Extract the (x, y) coordinate from the center of the cell holding the provided text.  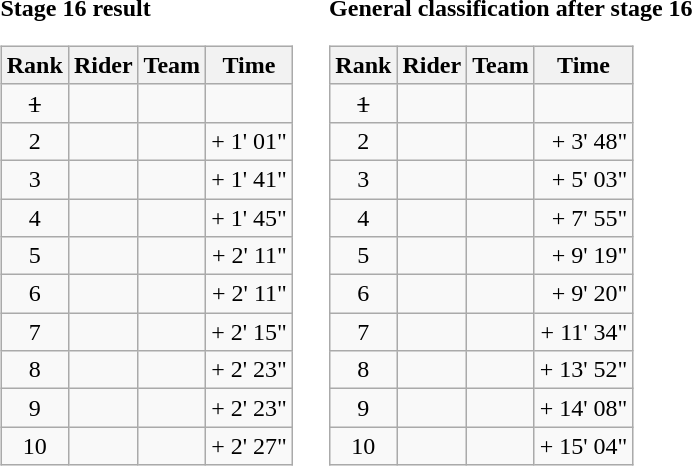
+ 3' 48" (584, 141)
+ 2' 15" (250, 332)
+ 13' 52" (584, 370)
+ 1' 01" (250, 141)
+ 14' 08" (584, 408)
+ 9' 19" (584, 256)
+ 2' 27" (250, 446)
+ 1' 45" (250, 217)
+ 5' 03" (584, 179)
+ 9' 20" (584, 294)
+ 7' 55" (584, 217)
+ 1' 41" (250, 179)
+ 15' 04" (584, 446)
+ 11' 34" (584, 332)
